Detect which cell encompasses the target text, then output its (X, Y) center coordinate. 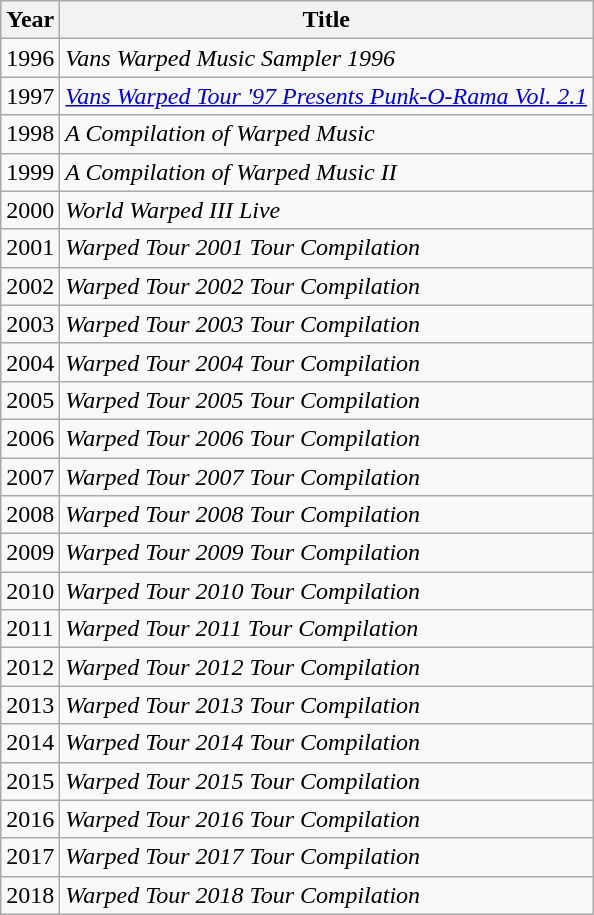
2003 (30, 324)
1997 (30, 96)
Warped Tour 2005 Tour Compilation (326, 400)
Title (326, 20)
2017 (30, 857)
Warped Tour 2017 Tour Compilation (326, 857)
2004 (30, 362)
2011 (30, 629)
Warped Tour 2003 Tour Compilation (326, 324)
Warped Tour 2009 Tour Compilation (326, 553)
World Warped III Live (326, 210)
1998 (30, 134)
2014 (30, 743)
Warped Tour 2006 Tour Compilation (326, 438)
2012 (30, 667)
A Compilation of Warped Music II (326, 172)
Warped Tour 2012 Tour Compilation (326, 667)
Warped Tour 2018 Tour Compilation (326, 895)
Vans Warped Tour '97 Presents Punk-O-Rama Vol. 2.1 (326, 96)
Warped Tour 2011 Tour Compilation (326, 629)
2009 (30, 553)
A Compilation of Warped Music (326, 134)
Warped Tour 2015 Tour Compilation (326, 781)
2005 (30, 400)
Warped Tour 2008 Tour Compilation (326, 515)
Warped Tour 2002 Tour Compilation (326, 286)
2016 (30, 819)
2007 (30, 477)
Warped Tour 2013 Tour Compilation (326, 705)
2000 (30, 210)
Warped Tour 2004 Tour Compilation (326, 362)
2015 (30, 781)
1999 (30, 172)
Warped Tour 2016 Tour Compilation (326, 819)
2013 (30, 705)
Warped Tour 2007 Tour Compilation (326, 477)
2001 (30, 248)
2010 (30, 591)
2006 (30, 438)
Warped Tour 2010 Tour Compilation (326, 591)
1996 (30, 58)
2002 (30, 286)
Vans Warped Music Sampler 1996 (326, 58)
Warped Tour 2001 Tour Compilation (326, 248)
Warped Tour 2014 Tour Compilation (326, 743)
2018 (30, 895)
2008 (30, 515)
Year (30, 20)
